Pinpoint the cell where the given text exists, returning its (X, Y) midpoint coordinate. 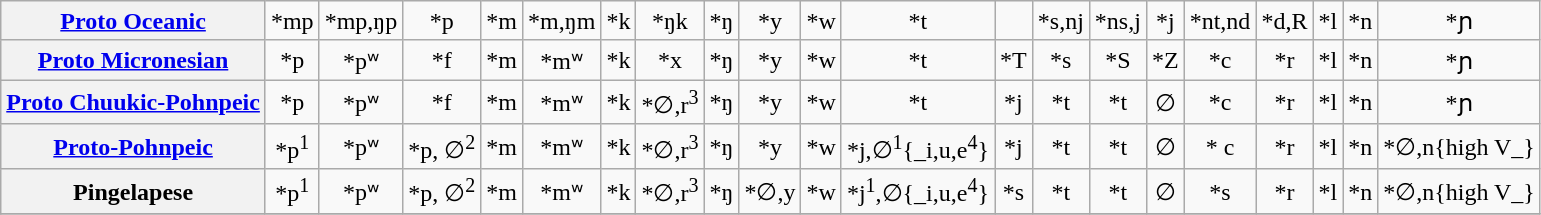
Proto Oceanic (134, 21)
*m,ŋm (562, 21)
Proto-Pohnpeic (134, 146)
Pingelapese (134, 192)
* c (1220, 146)
*Z (1165, 60)
Proto Micronesian (134, 60)
*mp (292, 21)
*j1,∅{_i,u,e4} (918, 192)
*S (1118, 60)
*∅,y (770, 192)
*ns,j (1118, 21)
Proto Chuukic-Pohnpeic (134, 102)
*T (1014, 60)
*s,nj (1060, 21)
*mp,ŋp (361, 21)
*x (670, 60)
*ŋk (670, 21)
*j,∅1{_i,u,e4} (918, 146)
*d,R (1284, 21)
*nt,nd (1220, 21)
